Detect which cell encompasses the target text, then output its (x, y) center coordinate. 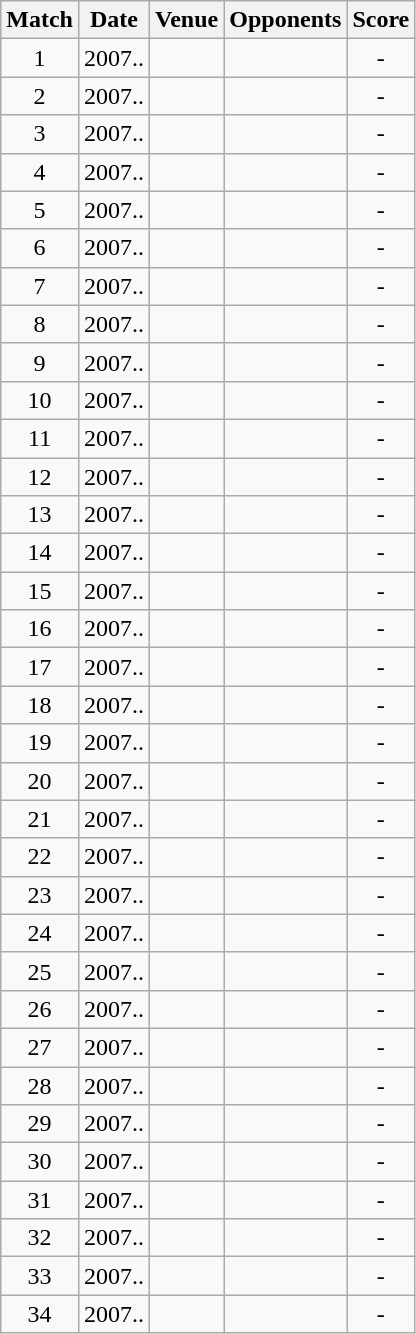
12 (40, 477)
31 (40, 1200)
18 (40, 705)
17 (40, 667)
28 (40, 1085)
29 (40, 1124)
33 (40, 1276)
26 (40, 1009)
19 (40, 743)
24 (40, 933)
14 (40, 553)
10 (40, 400)
2 (40, 96)
11 (40, 438)
15 (40, 591)
9 (40, 362)
Date (114, 20)
1 (40, 58)
30 (40, 1162)
16 (40, 629)
5 (40, 210)
34 (40, 1314)
6 (40, 248)
Opponents (286, 20)
Score (381, 20)
20 (40, 781)
27 (40, 1047)
25 (40, 971)
22 (40, 857)
23 (40, 895)
8 (40, 324)
Venue (187, 20)
3 (40, 134)
7 (40, 286)
Match (40, 20)
32 (40, 1238)
13 (40, 515)
21 (40, 819)
4 (40, 172)
